Provide the (x, y) coordinate of the cell's center where the given text is located.  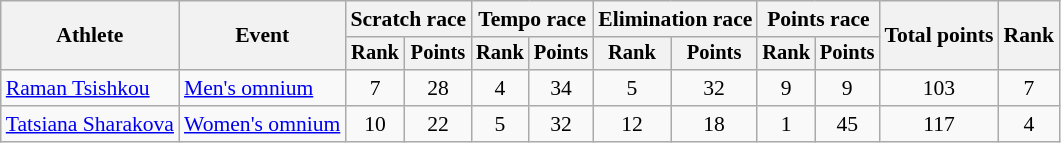
117 (938, 124)
28 (438, 88)
Scratch race (408, 19)
Raman Tsishkou (90, 88)
12 (632, 124)
Tempo race (532, 19)
34 (561, 88)
18 (714, 124)
Tatsiana Sharakova (90, 124)
1 (786, 124)
Men's omnium (262, 88)
Athlete (90, 36)
22 (438, 124)
Women's omnium (262, 124)
Points race (818, 19)
Total points (938, 36)
45 (847, 124)
Event (262, 36)
103 (938, 88)
Elimination race (675, 19)
10 (374, 124)
